Capture the cell that displays the provided text and extract its [x, y] central coordinate. 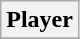
Player [40, 20]
